Output the [X, Y] coordinate of the center of the cell containing the given text.  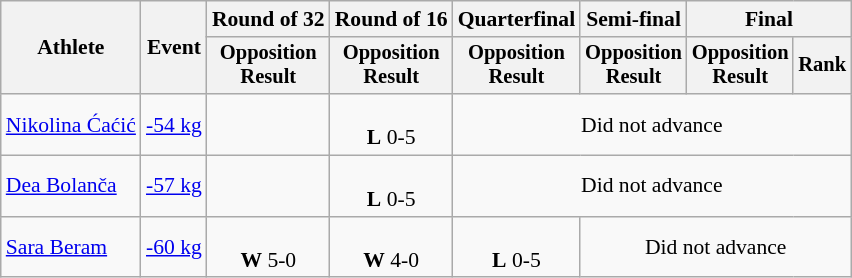
Round of 16 [392, 19]
Nikolina Ćaćić [71, 124]
W 4-0 [392, 248]
Dea Bolanča [71, 186]
Quarterfinal [517, 19]
Athlete [71, 48]
Rank [822, 66]
Sara Beram [71, 248]
W 5-0 [268, 248]
-60 kg [174, 248]
Round of 32 [268, 19]
Final [769, 19]
Semi-final [634, 19]
Event [174, 48]
-54 kg [174, 124]
-57 kg [174, 186]
